Identify which cell holds the provided text, then report its (x, y) central coordinate. 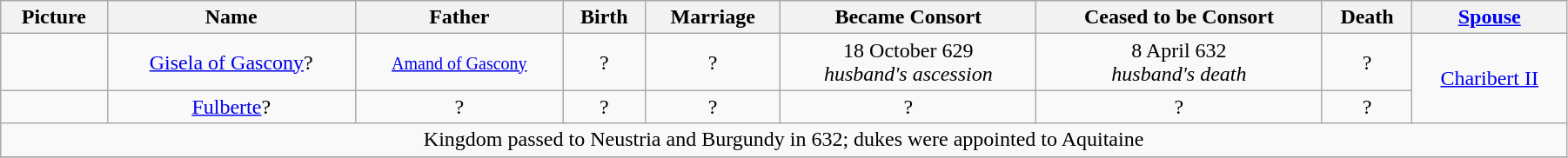
Marriage (712, 17)
Death (1367, 17)
Amand of Gascony (459, 63)
Picture (54, 17)
Name (231, 17)
8 April 632husband's death (1179, 63)
Became Consort (908, 17)
Father (459, 17)
Fulberte? (231, 107)
Kingdom passed to Neustria and Burgundy in 632; dukes were appointed to Aquitaine (784, 140)
Gisela of Gascony? (231, 63)
Spouse (1490, 17)
Ceased to be Consort (1179, 17)
Birth (604, 17)
18 October 629husband's ascession (908, 63)
Charibert II (1490, 78)
